Capture the cell that displays the provided text and extract its (x, y) central coordinate. 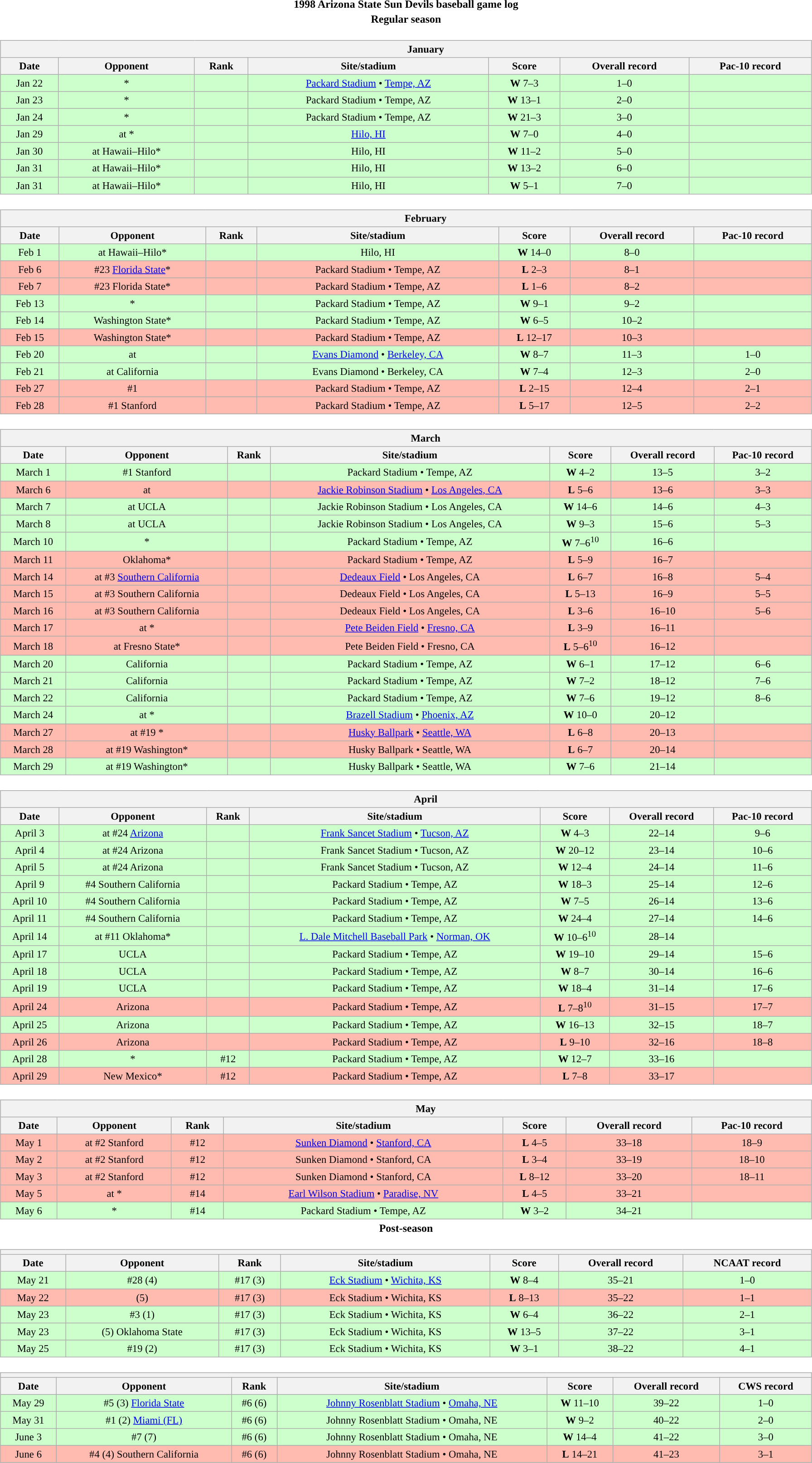
L 7–810 (575, 1006)
12–3 (632, 371)
22–14 (662, 833)
CWS record (766, 1386)
W 4–3 (575, 833)
W 8–4 (524, 1280)
32–15 (662, 1025)
33–21 (629, 1194)
W 9–3 (580, 524)
NCAAT record (748, 1263)
8–1 (632, 269)
W 13–2 (525, 168)
Jan 23 (30, 100)
25–14 (662, 884)
Feb 13 (30, 303)
4–3 (763, 506)
June 6 (29, 1454)
May (406, 1108)
31–15 (662, 1006)
W 14–6 (580, 506)
Feb 21 (30, 371)
17–12 (662, 664)
L 2–3 (535, 269)
23–14 (662, 850)
W 6–1 (580, 664)
March 11 (34, 559)
W 24–4 (575, 918)
12–4 (632, 389)
L 3–9 (580, 628)
5–5 (763, 594)
6–0 (624, 168)
April 17 (30, 954)
May 2 (29, 1160)
28–14 (662, 936)
March 27 (34, 732)
27–14 (662, 918)
3–3 (763, 489)
March 21 (34, 681)
Feb 1 (30, 252)
35–21 (621, 1280)
March 28 (34, 749)
W 7–4 (535, 371)
Jan 30 (30, 151)
6–6 (763, 664)
W 7–0 (525, 134)
4–1 (748, 1348)
L 14–21 (580, 1454)
May 25 (33, 1348)
May 5 (29, 1194)
19–12 (662, 698)
24–14 (662, 867)
L 5–610 (580, 646)
10–2 (632, 321)
L 8–12 (535, 1176)
March 24 (34, 715)
W 9–2 (580, 1420)
7–0 (624, 185)
W 6–4 (524, 1314)
W 18–3 (575, 884)
L 1–6 (535, 286)
W 10–0 (580, 715)
April 25 (30, 1025)
(5) (142, 1297)
March 15 (34, 594)
16–8 (662, 577)
38–22 (621, 1348)
L 3–6 (580, 611)
8–0 (632, 252)
5–6 (763, 611)
20–12 (662, 715)
W 14–0 (535, 252)
at California (132, 371)
Feb 27 (30, 389)
#7 (7) (144, 1437)
W 11–10 (580, 1403)
at #19 * (147, 732)
Earl Wilson Stadium • Paradise, NV (363, 1194)
L 8–13 (524, 1297)
32–16 (662, 1042)
8–6 (763, 698)
March 16 (34, 611)
March 18 (34, 646)
W 12–4 (575, 867)
L 5–13 (580, 594)
March 10 (34, 541)
April 24 (30, 1006)
33–16 (662, 1059)
April 14 (30, 936)
L 12–17 (535, 337)
Oklahoma* (147, 559)
8–2 (632, 286)
April 3 (30, 833)
March 22 (34, 698)
18–12 (662, 681)
18–11 (752, 1176)
April 28 (30, 1059)
33–19 (629, 1160)
March (406, 438)
5–3 (763, 524)
May 3 (29, 1176)
2–2 (753, 406)
16–9 (662, 594)
L 7–8 (575, 1076)
Brazell Stadium • Phoenix, AZ (410, 715)
18–9 (752, 1142)
35–22 (621, 1297)
May 1 (29, 1142)
31–14 (662, 988)
April 11 (30, 918)
9–6 (762, 833)
May 6 (29, 1211)
April 26 (30, 1042)
37–22 (621, 1332)
(5) Oklahoma State (142, 1332)
18–10 (752, 1160)
May 21 (33, 1280)
5–0 (624, 151)
10–6 (762, 850)
at #11 Oklahoma* (133, 936)
33–20 (629, 1176)
#28 (4) (142, 1280)
17–7 (762, 1006)
March 7 (34, 506)
W 9–1 (535, 303)
W 20–12 (575, 850)
April 29 (30, 1076)
16–10 (662, 611)
Jan 24 (30, 117)
March 14 (34, 577)
L. Dale Mitchell Baseball Park • Norman, OK (395, 936)
12–6 (762, 884)
W 18–4 (575, 988)
L 5–6 (580, 489)
#1 (132, 389)
Feb 28 (30, 406)
41–22 (667, 1437)
18–8 (762, 1042)
20–14 (662, 749)
40–22 (667, 1420)
W 3–2 (535, 1211)
34–21 (629, 1211)
W 16–13 (575, 1025)
W 6–5 (535, 321)
30–14 (662, 972)
L 5–17 (535, 406)
#19 (2) (142, 1348)
January (406, 49)
Feb 6 (30, 269)
1–1 (748, 1297)
W 7–610 (580, 541)
Jan 29 (30, 134)
March 8 (34, 524)
June 3 (29, 1437)
W 13–1 (525, 100)
W 7–2 (580, 681)
W 10–610 (575, 936)
W 4–2 (580, 472)
W 7–3 (525, 83)
April 9 (30, 884)
#5 (3) Florida State (144, 1403)
11–6 (762, 867)
#3 (1) (142, 1314)
March 17 (34, 628)
L 5–9 (580, 559)
W 19–10 (575, 954)
March 20 (34, 664)
41–23 (667, 1454)
12–5 (632, 406)
Jan 22 (30, 83)
7–6 (763, 681)
April 18 (30, 972)
L 3–4 (535, 1160)
33–18 (629, 1142)
29–14 (662, 954)
April 19 (30, 988)
New Mexico* (133, 1076)
April (406, 799)
Feb 14 (30, 321)
5–4 (763, 577)
May 22 (33, 1297)
33–17 (662, 1076)
W 21–3 (525, 117)
#1 (2) Miami (FL) (144, 1420)
at Fresno State* (147, 646)
May 29 (29, 1403)
16–12 (662, 646)
Feb 15 (30, 337)
L 9–10 (575, 1042)
36–22 (621, 1314)
W 5–1 (525, 185)
#4 (4) Southern California (144, 1454)
21–14 (662, 766)
February (406, 218)
L 6–8 (580, 732)
11–3 (632, 355)
W 7–5 (575, 901)
13–5 (662, 472)
39–22 (667, 1403)
18–7 (762, 1025)
April 10 (30, 901)
May 31 (29, 1420)
W 11–2 (525, 151)
16–7 (662, 559)
April 5 (30, 867)
Feb 20 (30, 355)
W 3–1 (524, 1348)
20–13 (662, 732)
March 29 (34, 766)
Feb 7 (30, 286)
L 2–15 (535, 389)
4–0 (624, 134)
3–2 (763, 472)
April 4 (30, 850)
26–14 (662, 901)
9–2 (632, 303)
W 13–5 (524, 1332)
March 1 (34, 472)
17–6 (762, 988)
W 14–4 (580, 1437)
10–3 (632, 337)
March 6 (34, 489)
W 12–7 (575, 1059)
16–11 (662, 628)
